Return the [x, y] coordinate for the center point of the cell that contains the specified text.  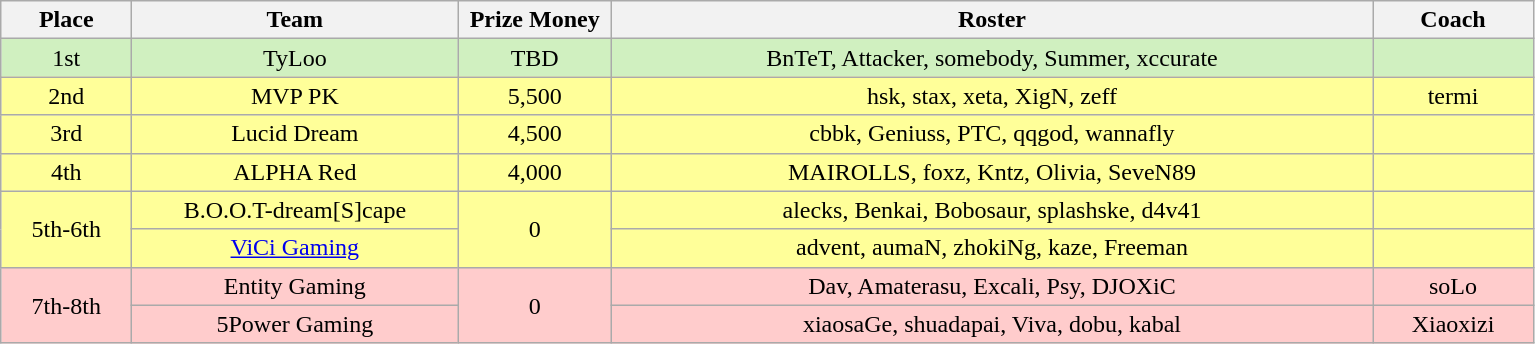
Xiaoxizi [1452, 324]
5,500 [535, 96]
BnTeT, Attacker, somebody, Summer, xccurate [992, 58]
4,000 [535, 172]
xiaosaGe, shuadapai, Viva, dobu, kabal [992, 324]
4,500 [535, 134]
Roster [992, 20]
hsk, stax, xeta, XigN, zeff [992, 96]
TBD [535, 58]
ALPHA Red [295, 172]
5Power Gaming [295, 324]
termi [1452, 96]
5th-6th [66, 229]
TyLoo [295, 58]
Lucid Dream [295, 134]
Entity Gaming [295, 286]
Coach [1452, 20]
B.O.O.T-dream[S]cape [295, 210]
Team [295, 20]
4th [66, 172]
7th-8th [66, 305]
alecks, Benkai, Bobosaur, splashske, d4v41 [992, 210]
Dav, Amaterasu, Excali, Psy, DJOXiC [992, 286]
3rd [66, 134]
MVP PK [295, 96]
soLo [1452, 286]
cbbk, Geniuss, PTC, qqgod, wannafly [992, 134]
advent, aumaN, zhokiNg, kaze, Freeman [992, 248]
2nd [66, 96]
MAIROLLS, foxz, Kntz, Olivia, SeveN89 [992, 172]
ViCi Gaming [295, 248]
Place [66, 20]
1st [66, 58]
Prize Money [535, 20]
